For the text-containing cell, return its midpoint in (x, y) coordinate format. 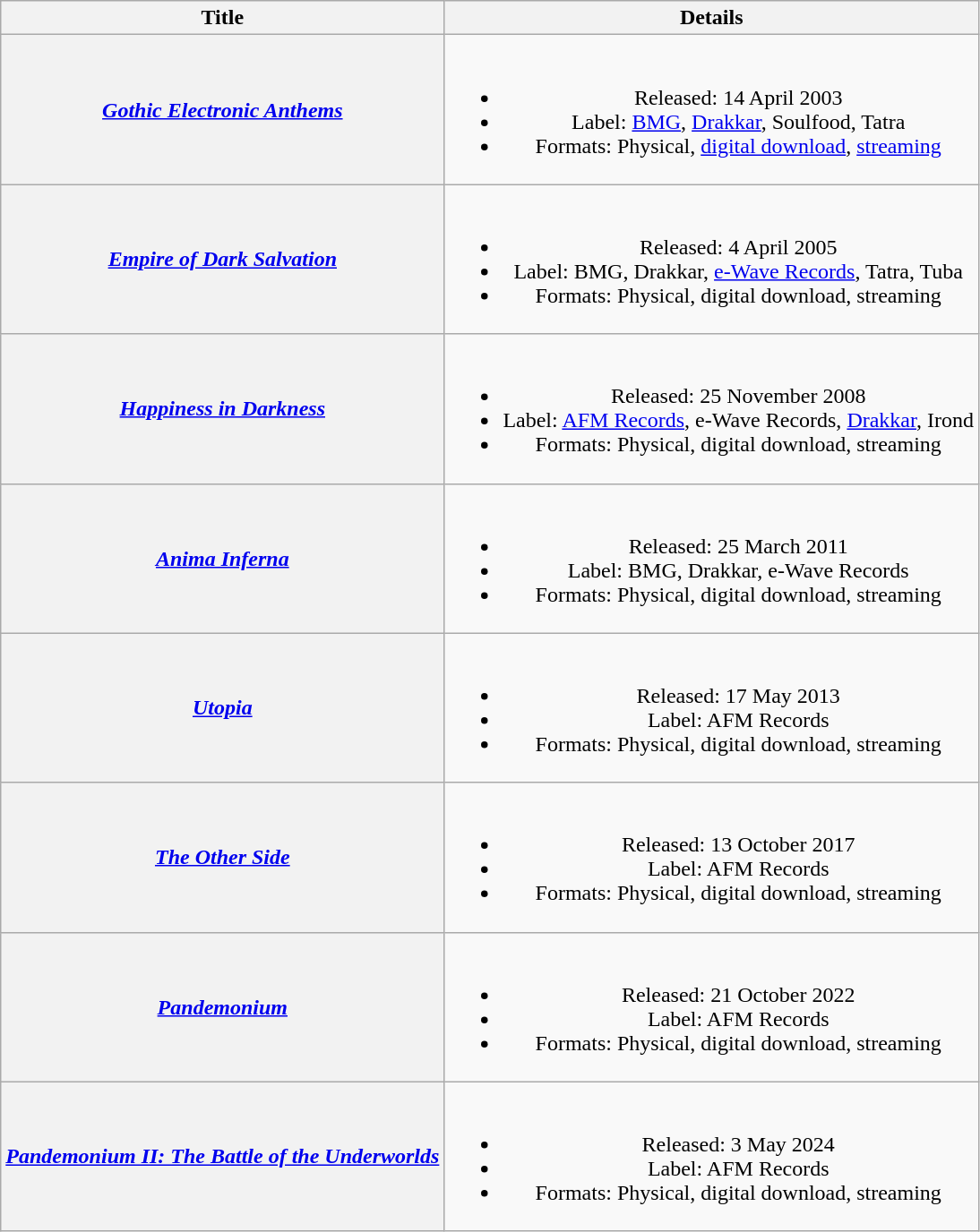
Details (711, 18)
Pandemonium (222, 1006)
Gothic Electronic Anthems (222, 109)
Anima Inferna (222, 559)
Utopia (222, 707)
Released: 25 November 2008Label: AFM Records, e-Wave Records, Drakkar, IrondFormats: Physical, digital download, streaming (711, 408)
Released: 14 April 2003Label: BMG, Drakkar, Soulfood, TatraFormats: Physical, digital download, streaming (711, 109)
Pandemonium II: The Battle of the Underworlds (222, 1157)
Released: 13 October 2017Label: AFM RecordsFormats: Physical, digital download, streaming (711, 858)
Empire of Dark Salvation (222, 260)
Released: 25 March 2011Label: BMG, Drakkar, e-Wave RecordsFormats: Physical, digital download, streaming (711, 559)
Title (222, 18)
The Other Side (222, 858)
Released: 4 April 2005Label: BMG, Drakkar, e-Wave Records, Tatra, TubaFormats: Physical, digital download, streaming (711, 260)
Released: 3 May 2024Label: AFM RecordsFormats: Physical, digital download, streaming (711, 1157)
Released: 17 May 2013Label: AFM RecordsFormats: Physical, digital download, streaming (711, 707)
Happiness in Darkness (222, 408)
Released: 21 October 2022Label: AFM RecordsFormats: Physical, digital download, streaming (711, 1006)
